Capture the cell that displays the provided text and extract its [X, Y] central coordinate. 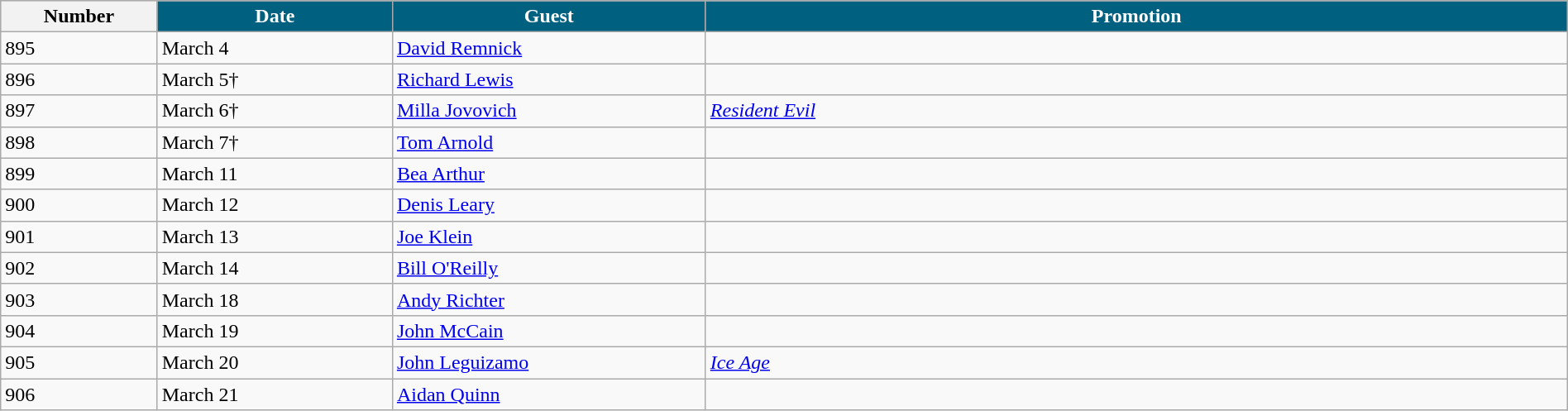
904 [79, 331]
897 [79, 111]
Andy Richter [549, 299]
John McCain [549, 331]
900 [79, 205]
March 13 [275, 237]
902 [79, 268]
March 4 [275, 48]
Tom Arnold [549, 142]
Denis Leary [549, 205]
901 [79, 237]
Number [79, 17]
Resident Evil [1136, 111]
March 19 [275, 331]
Date [275, 17]
898 [79, 142]
March 5† [275, 79]
Bill O'Reilly [549, 268]
Bea Arthur [549, 174]
John Leguizamo [549, 362]
March 7† [275, 142]
March 21 [275, 394]
Richard Lewis [549, 79]
906 [79, 394]
March 12 [275, 205]
899 [79, 174]
896 [79, 79]
Guest [549, 17]
March 18 [275, 299]
905 [79, 362]
895 [79, 48]
March 11 [275, 174]
Aidan Quinn [549, 394]
March 6† [275, 111]
David Remnick [549, 48]
March 14 [275, 268]
Joe Klein [549, 237]
Promotion [1136, 17]
March 20 [275, 362]
903 [79, 299]
Milla Jovovich [549, 111]
Ice Age [1136, 362]
